Provide the [x, y] coordinate of the cell's center where the given text is located.  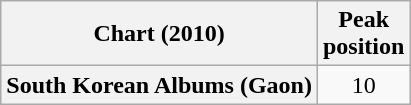
Peakposition [363, 34]
South Korean Albums (Gaon) [160, 85]
10 [363, 85]
Chart (2010) [160, 34]
